From the cell containing the given text, extract its center point as (x, y) coordinate. 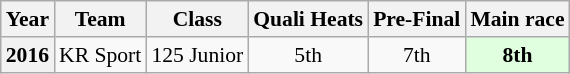
2016 (28, 55)
Pre-Final (416, 19)
Class (197, 19)
7th (416, 55)
Quali Heats (308, 19)
Team (100, 19)
125 Junior (197, 55)
KR Sport (100, 55)
8th (517, 55)
Year (28, 19)
5th (308, 55)
Main race (517, 19)
